Return (x, y) of the center of cell containing provided text 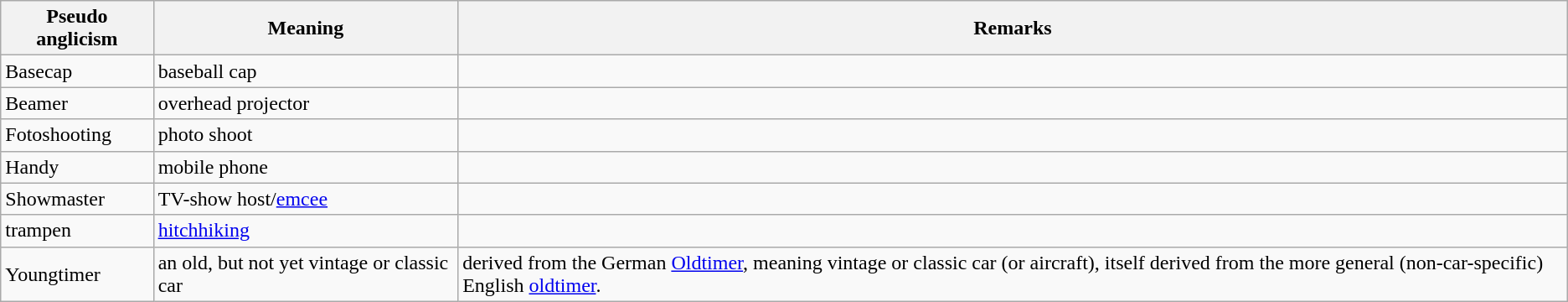
Fotoshooting (77, 135)
Pseudo anglicism (77, 29)
Beamer (77, 103)
Handy (77, 167)
hitchhiking (306, 231)
an old, but not yet vintage or classic car (306, 273)
trampen (77, 231)
Meaning (306, 29)
Basecap (77, 71)
Youngtimer (77, 273)
mobile phone (306, 167)
photo shoot (306, 135)
Remarks (1014, 29)
TV-show host/emcee (306, 199)
overhead projector (306, 103)
Showmaster (77, 199)
baseball cap (306, 71)
